Provide the [x, y] coordinate of the cell's center where the given text is located.  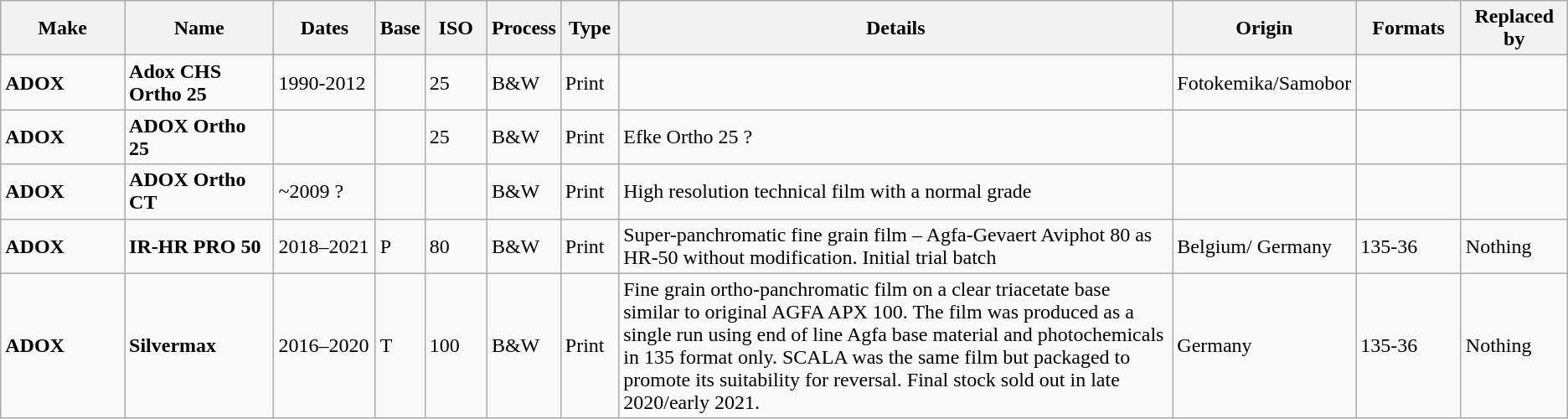
2018–2021 [325, 246]
Name [199, 28]
Belgium/ Germany [1265, 246]
Base [400, 28]
Efke Ortho 25 ? [896, 137]
Type [590, 28]
ADOX Ortho CT [199, 191]
Details [896, 28]
Make [63, 28]
Silvermax [199, 345]
80 [456, 246]
Germany [1265, 345]
Formats [1409, 28]
Replaced by [1514, 28]
Process [524, 28]
T [400, 345]
P [400, 246]
Dates [325, 28]
2016–2020 [325, 345]
~2009 ? [325, 191]
Fotokemika/Samobor [1265, 82]
ADOX Ortho 25 [199, 137]
1990-2012 [325, 82]
ISO [456, 28]
Adox CHS Ortho 25 [199, 82]
Origin [1265, 28]
High resolution technical film with a normal grade [896, 191]
Super-panchromatic fine grain film – Agfa-Gevaert Aviphot 80 as HR-50 without modification. Initial trial batch [896, 246]
100 [456, 345]
IR-HR PRO 50 [199, 246]
